Detect which cell encompasses the target text, then output its [X, Y] center coordinate. 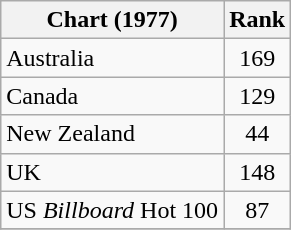
Australia [112, 58]
UK [112, 172]
Rank [258, 20]
87 [258, 210]
129 [258, 96]
148 [258, 172]
Chart (1977) [112, 20]
New Zealand [112, 134]
169 [258, 58]
US Billboard Hot 100 [112, 210]
Canada [112, 96]
44 [258, 134]
